Determine the [x, y] coordinate at the center of the cell enclosing the given text.  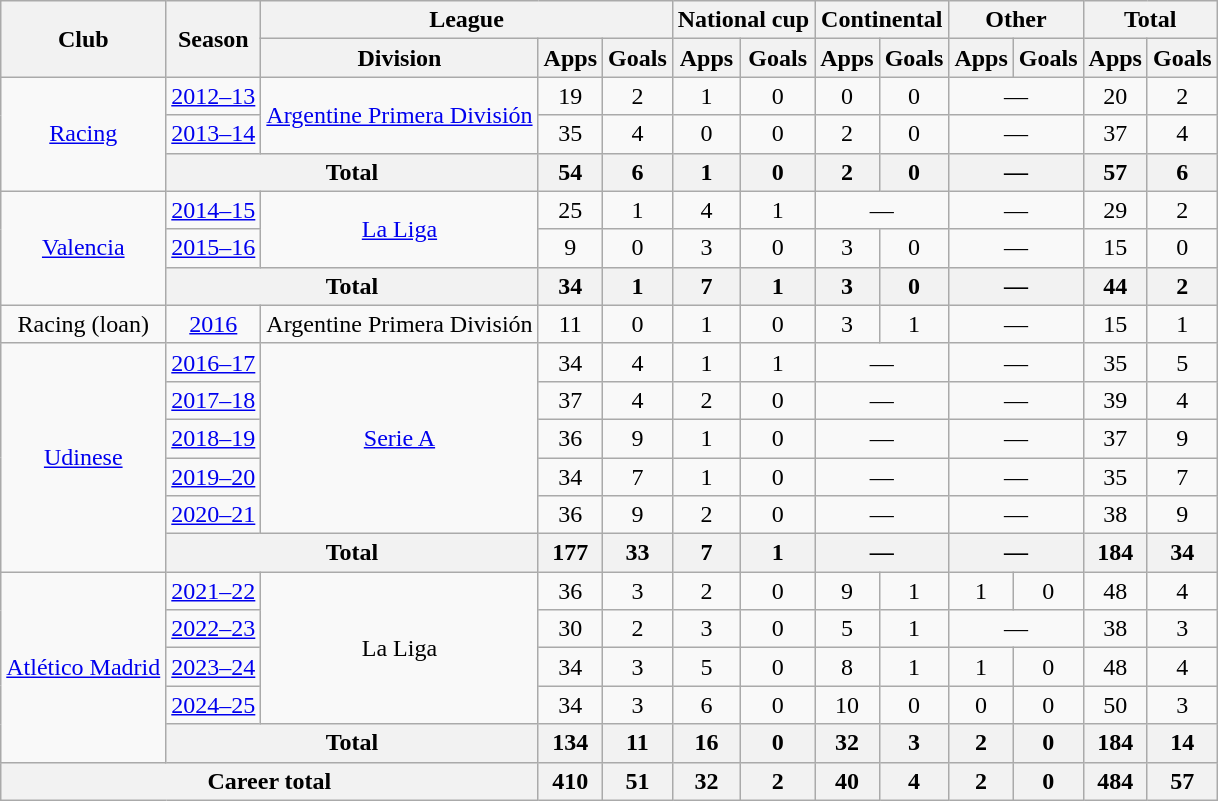
33 [638, 553]
19 [570, 96]
Career total [270, 781]
Racing (loan) [84, 324]
2023–24 [214, 667]
2016–17 [214, 362]
Udinese [84, 457]
Racing [84, 134]
2024–25 [214, 705]
Division [400, 58]
20 [1115, 96]
League [466, 20]
25 [570, 210]
Valencia [84, 248]
2014–15 [214, 210]
2012–13 [214, 96]
Season [214, 39]
Continental [882, 20]
2017–18 [214, 400]
2018–19 [214, 438]
29 [1115, 210]
30 [570, 629]
177 [570, 553]
2016 [214, 324]
Other [1016, 20]
54 [570, 172]
2021–22 [214, 591]
40 [847, 781]
44 [1115, 286]
Serie A [400, 438]
2015–16 [214, 248]
2022–23 [214, 629]
National cup [743, 20]
2019–20 [214, 477]
134 [570, 743]
2020–21 [214, 515]
16 [706, 743]
484 [1115, 781]
2013–14 [214, 134]
Atlético Madrid [84, 667]
14 [1182, 743]
Club [84, 39]
10 [847, 705]
50 [1115, 705]
51 [638, 781]
8 [847, 667]
39 [1115, 400]
410 [570, 781]
